Identify which cell holds the provided text, then report its [x, y] central coordinate. 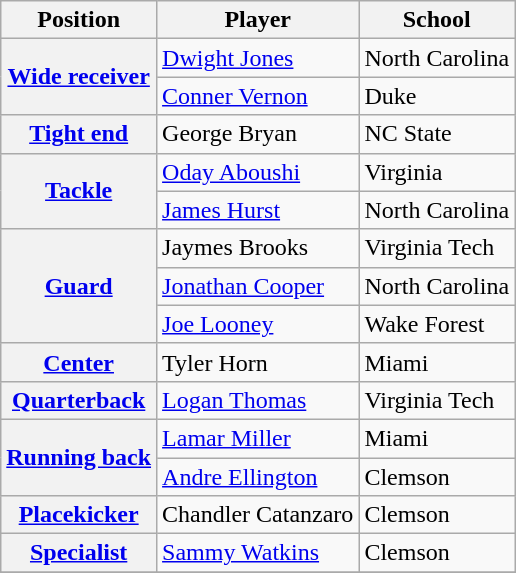
Wake Forest [437, 324]
Jaymes Brooks [258, 248]
James Hurst [258, 210]
Placekicker [79, 515]
Duke [437, 96]
Tight end [79, 134]
George Bryan [258, 134]
Tackle [79, 191]
NC State [437, 134]
Position [79, 20]
Running back [79, 457]
Chandler Catanzaro [258, 515]
School [437, 20]
Center [79, 362]
Specialist [79, 553]
Jonathan Cooper [258, 286]
Quarterback [79, 400]
Lamar Miller [258, 438]
Guard [79, 286]
Andre Ellington [258, 477]
Player [258, 20]
Dwight Jones [258, 58]
Tyler Horn [258, 362]
Wide receiver [79, 77]
Logan Thomas [258, 400]
Sammy Watkins [258, 553]
Joe Looney [258, 324]
Conner Vernon [258, 96]
Virginia [437, 172]
Oday Aboushi [258, 172]
